Detect which cell encompasses the target text, then output its (X, Y) center coordinate. 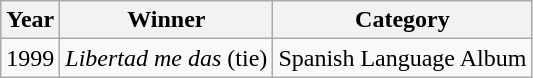
Winner (166, 20)
Year (30, 20)
Category (402, 20)
Spanish Language Album (402, 58)
1999 (30, 58)
Libertad me das (tie) (166, 58)
